Capture the cell that displays the provided text and extract its [X, Y] central coordinate. 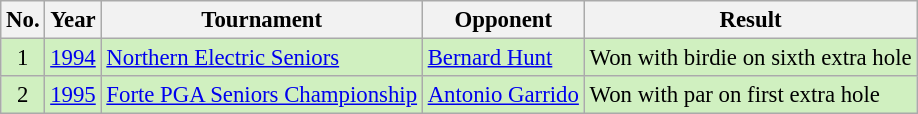
Antonio Garrido [503, 95]
Result [750, 20]
1 [23, 58]
Won with birdie on sixth extra hole [750, 58]
Northern Electric Seniors [262, 58]
Won with par on first extra hole [750, 95]
Year [73, 20]
1994 [73, 58]
1995 [73, 95]
No. [23, 20]
Tournament [262, 20]
2 [23, 95]
Bernard Hunt [503, 58]
Opponent [503, 20]
Forte PGA Seniors Championship [262, 95]
